Locate the cell with the specified text and output its [X, Y] center coordinate. 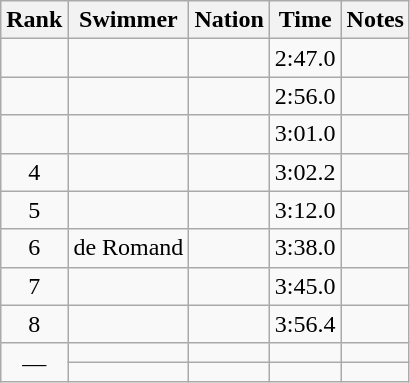
4 [34, 172]
Rank [34, 20]
8 [34, 324]
3:12.0 [305, 210]
3:02.2 [305, 172]
3:56.4 [305, 324]
3:45.0 [305, 286]
3:01.0 [305, 134]
Nation [229, 20]
de Romand [128, 248]
Notes [375, 20]
Swimmer [128, 20]
6 [34, 248]
2:47.0 [305, 58]
5 [34, 210]
7 [34, 286]
2:56.0 [305, 96]
— [34, 362]
Time [305, 20]
3:38.0 [305, 248]
